Search for the cell housing the specified text and yield its [X, Y] center coordinate. 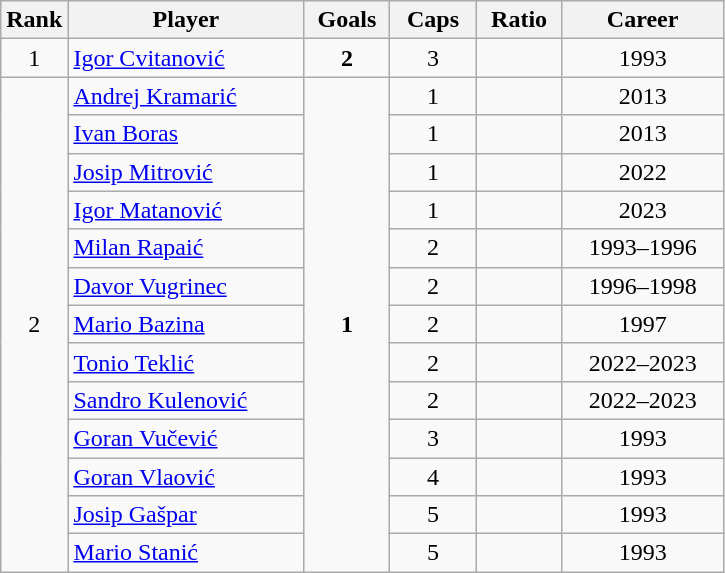
Igor Matanović [186, 210]
Tonio Teklić [186, 362]
Andrej Kramarić [186, 96]
Goran Vučević [186, 438]
Ratio [519, 20]
1997 [642, 324]
Josip Mitrović [186, 172]
Career [642, 20]
Goran Vlaović [186, 477]
Igor Cvitanović [186, 58]
Davor Vugrinec [186, 286]
2023 [642, 210]
Goals [347, 20]
1993–1996 [642, 248]
Player [186, 20]
Josip Gašpar [186, 515]
Mario Stanić [186, 553]
Caps [433, 20]
Sandro Kulenović [186, 400]
1996–1998 [642, 286]
Milan Rapaić [186, 248]
2022 [642, 172]
Ivan Boras [186, 134]
4 [433, 477]
Mario Bazina [186, 324]
Rank [34, 20]
